Return (X, Y) of the center of cell containing provided text 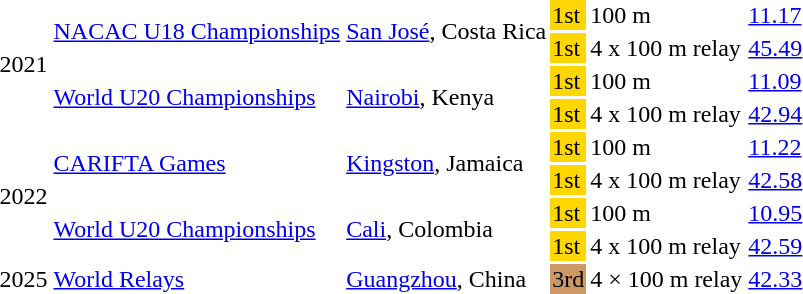
Nairobi, Kenya (446, 98)
Kingston, Jamaica (446, 164)
Cali, Colombia (446, 230)
4 × 100 m relay (666, 279)
World Relays (197, 279)
Guangzhou, China (446, 279)
San José, Costa Rica (446, 32)
CARIFTA Games (197, 164)
3rd (568, 279)
NACAC U18 Championships (197, 32)
